Return the (X, Y) coordinate for the center point of the cell that contains the specified text.  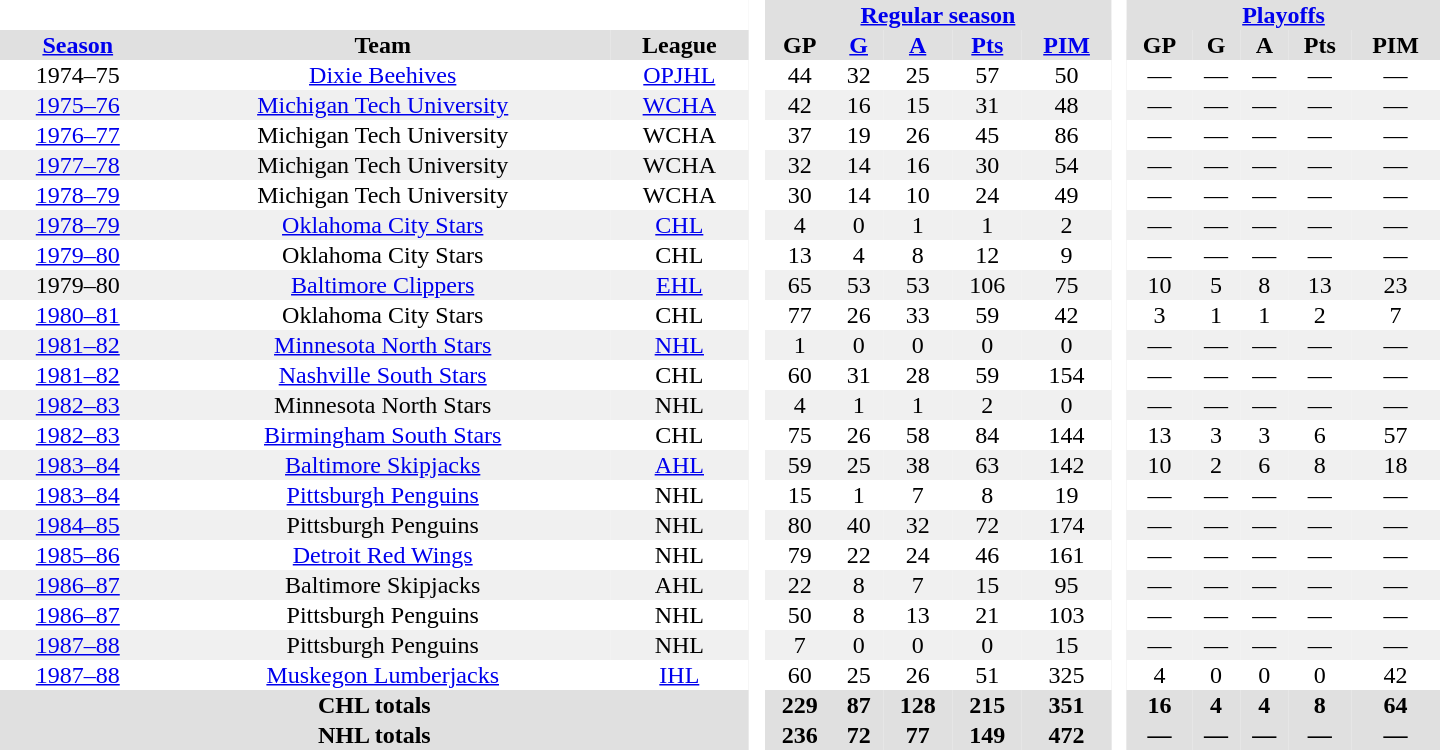
21 (987, 615)
Team (383, 45)
45 (987, 135)
128 (918, 705)
Nashville South Stars (383, 375)
103 (1066, 615)
Season (78, 45)
33 (918, 315)
Playoffs (1284, 15)
1980–81 (78, 315)
OPJHL (680, 75)
1977–78 (78, 165)
1975–76 (78, 105)
23 (1396, 285)
149 (987, 735)
351 (1066, 705)
87 (859, 705)
142 (1066, 465)
154 (1066, 375)
174 (1066, 525)
64 (1396, 705)
League (680, 45)
Regular season (938, 15)
NHL totals (374, 735)
65 (800, 285)
51 (987, 675)
54 (1066, 165)
49 (1066, 195)
95 (1066, 585)
44 (800, 75)
Dixie Beehives (383, 75)
EHL (680, 285)
106 (987, 285)
80 (800, 525)
1984–85 (78, 525)
84 (987, 435)
40 (859, 525)
Birmingham South Stars (383, 435)
Detroit Red Wings (383, 555)
215 (987, 705)
5 (1216, 285)
1976–77 (78, 135)
18 (1396, 465)
1974–75 (78, 75)
58 (918, 435)
IHL (680, 675)
1985–86 (78, 555)
9 (1066, 255)
229 (800, 705)
236 (800, 735)
79 (800, 555)
86 (1066, 135)
37 (800, 135)
325 (1066, 675)
Baltimore Clippers (383, 285)
63 (987, 465)
28 (918, 375)
CHL totals (374, 705)
472 (1066, 735)
144 (1066, 435)
Muskegon Lumberjacks (383, 675)
48 (1066, 105)
12 (987, 255)
46 (987, 555)
38 (918, 465)
161 (1066, 555)
